Pinpoint the cell where the given text exists, returning its (x, y) midpoint coordinate. 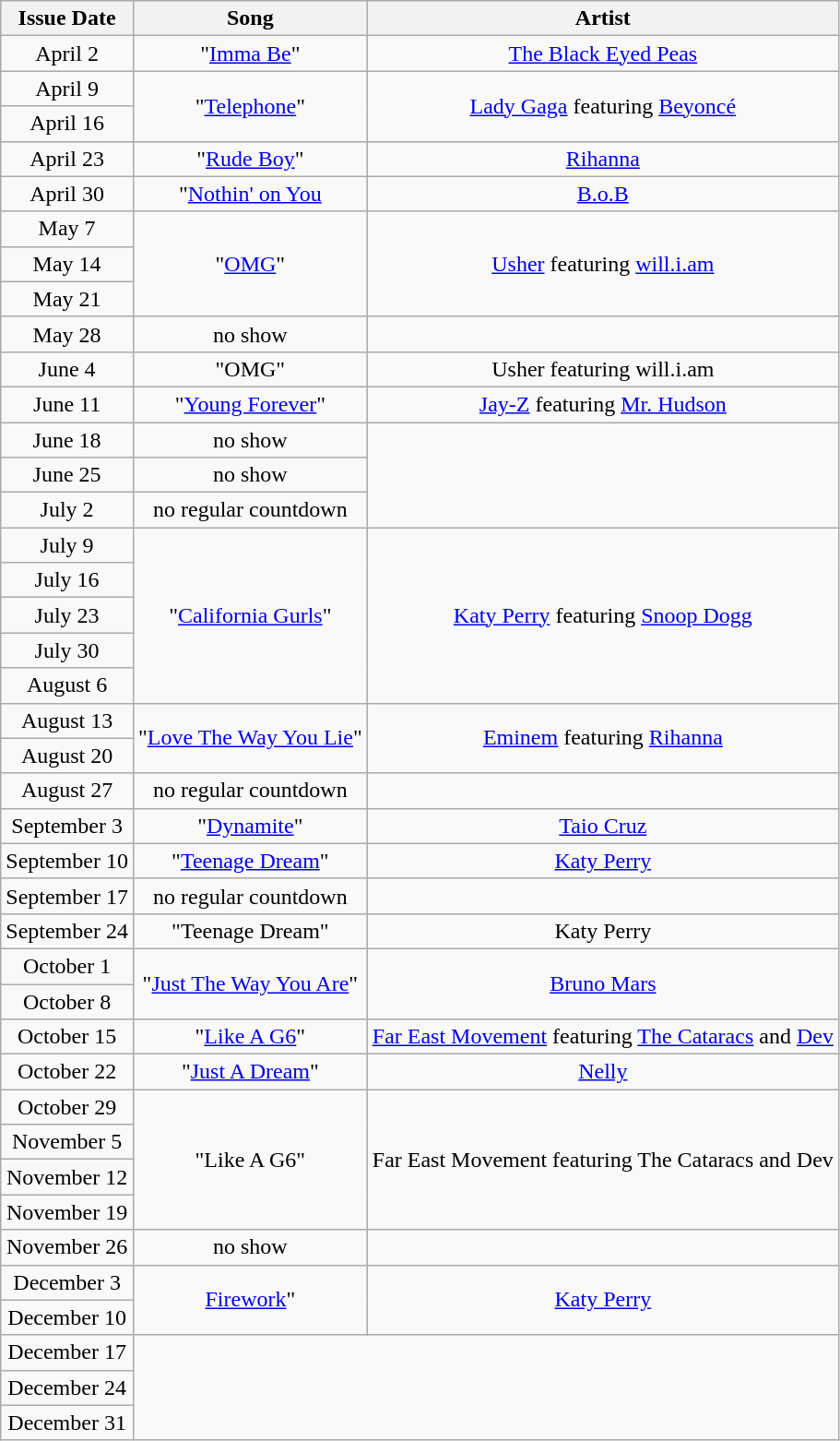
December 24 (67, 1387)
Katy Perry featuring Snoop Dogg (603, 615)
"Telephone" (250, 106)
Eminem featuring Rihanna (603, 738)
December 31 (67, 1423)
April 16 (67, 124)
Firework" (250, 1300)
"Dynamite" (250, 826)
"Just The Way You Are" (250, 983)
Taio Cruz (603, 826)
Bruno Mars (603, 983)
Nelly (603, 1072)
"Imma Be" (250, 54)
Jay-Z featuring Mr. Hudson (603, 404)
June 11 (67, 404)
May 7 (67, 229)
April 23 (67, 159)
August 6 (67, 685)
"Just A Dream" (250, 1072)
November 5 (67, 1142)
September 3 (67, 826)
Rihanna (603, 159)
Artist (603, 18)
November 19 (67, 1212)
July 9 (67, 545)
August 20 (67, 756)
May 28 (67, 334)
October 15 (67, 1037)
June 25 (67, 475)
"Love The Way You Lie" (250, 738)
August 13 (67, 720)
"California Gurls" (250, 615)
October 22 (67, 1072)
"Rude Boy" (250, 159)
"Nothin' on You (250, 194)
December 3 (67, 1282)
May 21 (67, 299)
September 17 (67, 896)
June 4 (67, 369)
July 16 (67, 580)
July 2 (67, 510)
Lady Gaga featuring Beyoncé (603, 106)
April 2 (67, 54)
July 30 (67, 650)
October 8 (67, 1001)
October 29 (67, 1107)
"Young Forever" (250, 404)
September 24 (67, 931)
August 27 (67, 791)
May 14 (67, 264)
B.o.B (603, 194)
April 9 (67, 89)
October 1 (67, 966)
September 10 (67, 861)
December 10 (67, 1317)
November 12 (67, 1177)
April 30 (67, 194)
November 26 (67, 1247)
Song (250, 18)
June 18 (67, 440)
The Black Eyed Peas (603, 54)
July 23 (67, 615)
December 17 (67, 1352)
Issue Date (67, 18)
